Detect which cell encompasses the target text, then output its (X, Y) center coordinate. 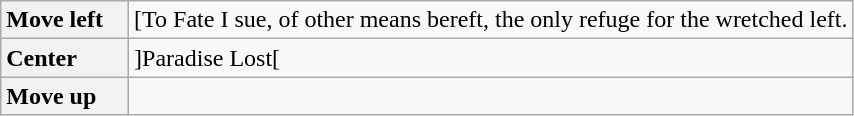
Move up (65, 96)
[To Fate I sue, of other means bereft, the only refuge for the wretched left. (491, 20)
]Paradise Lost[ (491, 58)
Center (65, 58)
Move left (65, 20)
